Return the [X, Y] coordinate for the center point of the cell that contains the specified text.  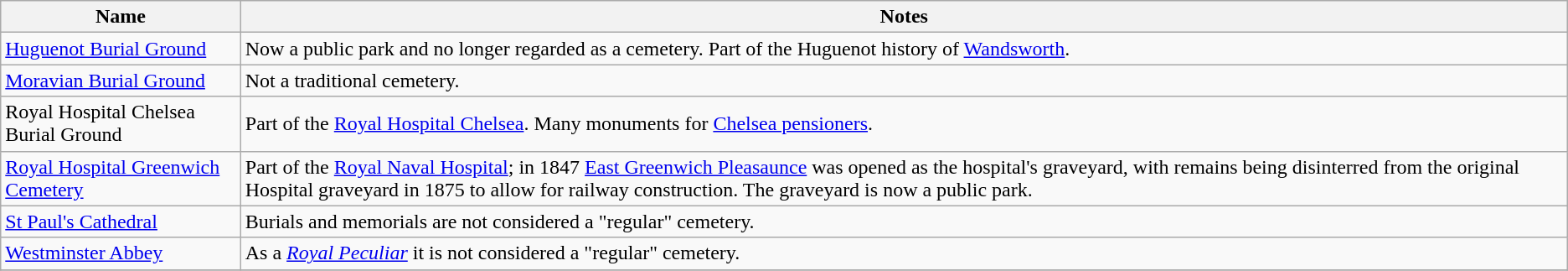
Now a public park and no longer regarded as a cemetery. Part of the Huguenot history of Wandsworth. [904, 49]
Moravian Burial Ground [121, 81]
Burials and memorials are not considered a "regular" cemetery. [904, 221]
Not a traditional cemetery. [904, 81]
Part of the Royal Hospital Chelsea. Many monuments for Chelsea pensioners. [904, 124]
As a Royal Peculiar it is not considered a "regular" cemetery. [904, 253]
St Paul's Cathedral [121, 221]
Royal Hospital Greenwich Cemetery [121, 178]
Notes [904, 17]
Westminster Abbey [121, 253]
Huguenot Burial Ground [121, 49]
Royal Hospital Chelsea Burial Ground [121, 124]
Name [121, 17]
